Return (X, Y) of the center of cell containing provided text 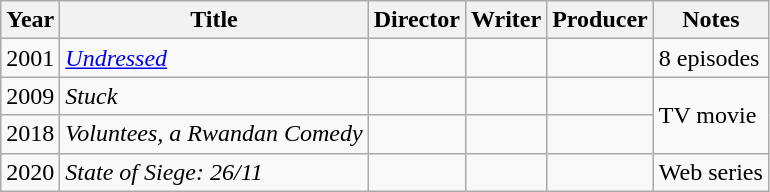
2001 (30, 58)
Stuck (214, 96)
Voluntees, a Rwandan Comedy (214, 134)
Director (416, 20)
2018 (30, 134)
Year (30, 20)
8 episodes (710, 58)
Web series (710, 172)
Notes (710, 20)
Undressed (214, 58)
TV movie (710, 115)
2009 (30, 96)
Title (214, 20)
State of Siege: 26/11 (214, 172)
Writer (506, 20)
2020 (30, 172)
Producer (600, 20)
